For the text-containing cell, return its midpoint in [X, Y] coordinate format. 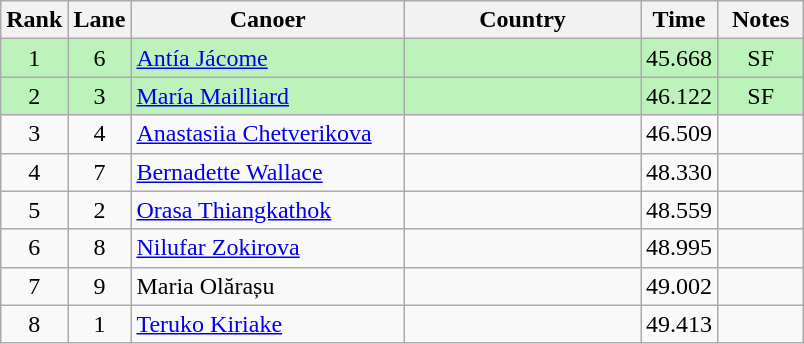
46.509 [680, 134]
45.668 [680, 58]
Teruko Kiriake [268, 324]
Maria Olărașu [268, 286]
48.330 [680, 172]
Lane [100, 20]
Anastasiia Chetverikova [268, 134]
Rank [34, 20]
48.559 [680, 210]
49.002 [680, 286]
48.995 [680, 248]
Nilufar Zokirova [268, 248]
Time [680, 20]
Bernadette Wallace [268, 172]
9 [100, 286]
Orasa Thiangkathok [268, 210]
46.122 [680, 96]
49.413 [680, 324]
Notes [761, 20]
Canoer [268, 20]
5 [34, 210]
María Mailliard [268, 96]
Country [522, 20]
Antía Jácome [268, 58]
